Search for the cell housing the specified text and yield its [x, y] center coordinate. 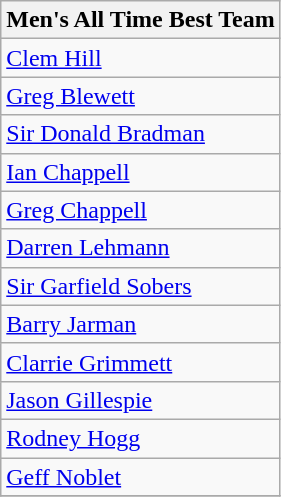
Sir Donald Bradman [141, 134]
Darren Lehmann [141, 248]
Barry Jarman [141, 324]
Clem Hill [141, 58]
Rodney Hogg [141, 438]
Sir Garfield Sobers [141, 286]
Men's All Time Best Team [141, 20]
Greg Chappell [141, 210]
Geff Noblet [141, 477]
Clarrie Grimmett [141, 362]
Ian Chappell [141, 172]
Greg Blewett [141, 96]
Jason Gillespie [141, 400]
